Output the [x, y] coordinate of the center of the cell containing the given text.  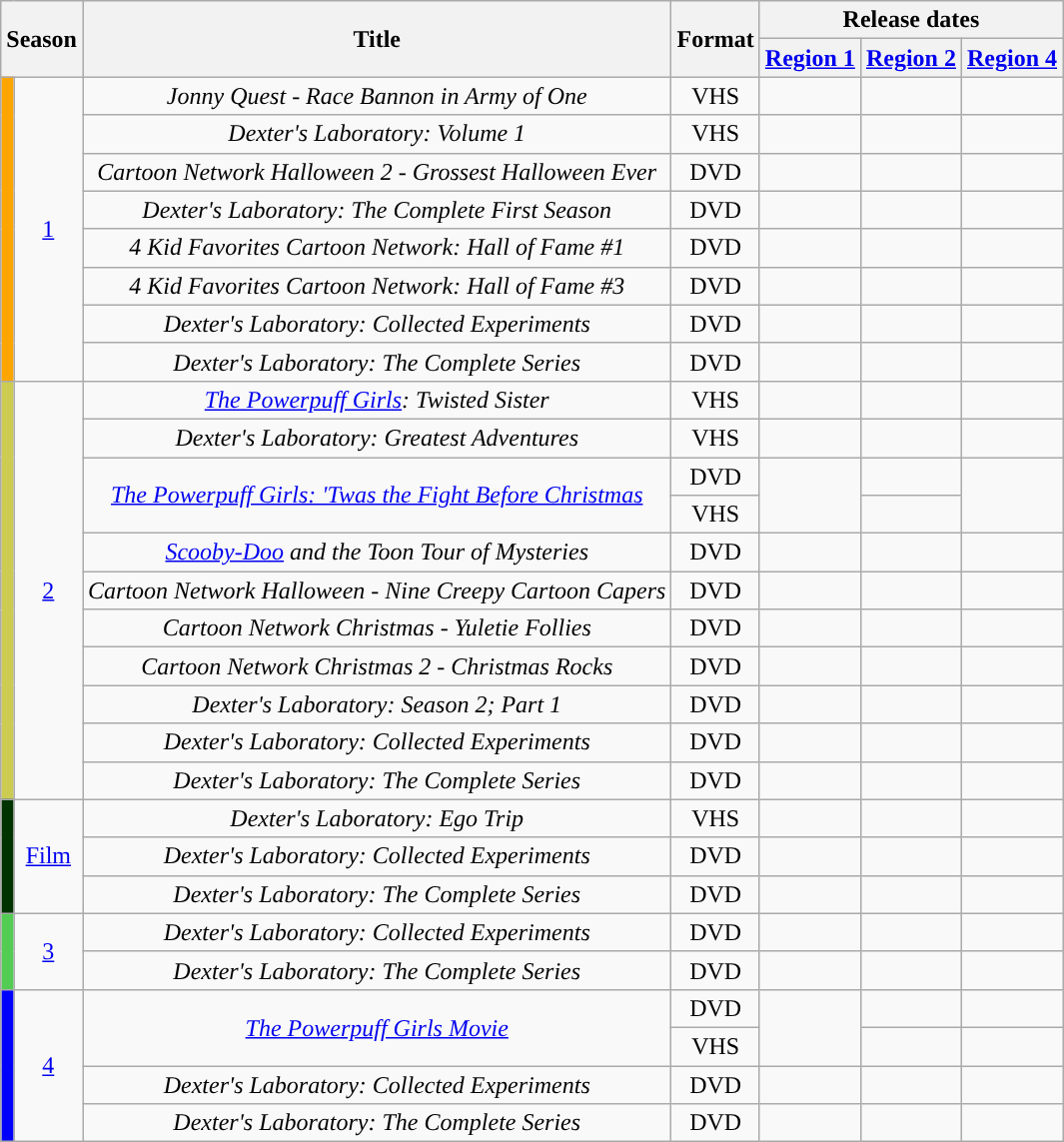
Film [48, 856]
Format [715, 39]
Dexter's Laboratory: Volume 1 [376, 134]
Season [42, 39]
The Powerpuff Girls Movie [376, 1027]
Title [376, 39]
Dexter's Laboratory: The Complete First Season [376, 210]
Dexter's Laboratory: Ego Trip [376, 818]
2 [48, 589]
Jonny Quest - Race Bannon in Army of One [376, 96]
Region 4 [1011, 58]
3 [48, 951]
Cartoon Network Christmas - Yuletie Follies [376, 628]
4 [48, 1065]
1 [48, 229]
Cartoon Network Christmas 2 - Christmas Rocks [376, 666]
The Powerpuff Girls: 'Twas the Fight Before Christmas [376, 496]
Release dates [911, 20]
The Powerpuff Girls: Twisted Sister [376, 400]
Dexter's Laboratory: Greatest Adventures [376, 438]
Scooby-Doo and the Toon Tour of Mysteries [376, 553]
4 Kid Favorites Cartoon Network: Hall of Fame #1 [376, 248]
Cartoon Network Halloween 2 - Grossest Halloween Ever [376, 172]
Cartoon Network Halloween - Nine Creepy Cartoon Capers [376, 590]
4 Kid Favorites Cartoon Network: Hall of Fame #3 [376, 286]
Region 2 [911, 58]
Region 1 [809, 58]
Dexter's Laboratory: Season 2; Part 1 [376, 704]
